Provide the [X, Y] coordinate of the cell's center where the given text is located.  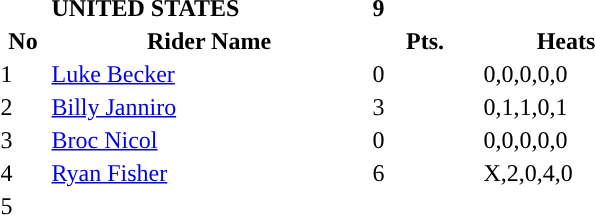
Ryan Fisher [209, 173]
3 [425, 107]
Broc Nicol [209, 140]
Rider Name [209, 41]
Pts. [425, 41]
Luke Becker [209, 74]
6 [425, 173]
Billy Janniro [209, 107]
